From the cell containing the given text, extract its center point as (x, y) coordinate. 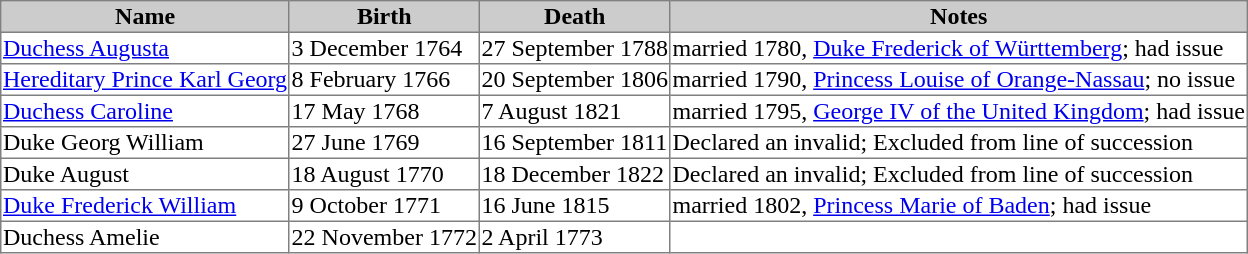
married 1795, George IV of the United Kingdom; had issue (958, 111)
Duke August (146, 174)
Birth (384, 17)
18 August 1770 (384, 174)
3 December 1764 (384, 48)
Duke Frederick William (146, 206)
27 June 1769 (384, 143)
9 October 1771 (384, 206)
Duchess Amelie (146, 237)
2 April 1773 (574, 237)
22 November 1772 (384, 237)
7 August 1821 (574, 111)
27 September 1788 (574, 48)
16 September 1811 (574, 143)
8 February 1766 (384, 80)
Death (574, 17)
Duke Georg William (146, 143)
married 1802, Princess Marie of Baden; had issue (958, 206)
married 1790, Princess Louise of Orange-Nassau; no issue (958, 80)
Hereditary Prince Karl Georg (146, 80)
17 May 1768 (384, 111)
16 June 1815 (574, 206)
Duchess Caroline (146, 111)
Notes (958, 17)
Name (146, 17)
married 1780, Duke Frederick of Württemberg; had issue (958, 48)
20 September 1806 (574, 80)
18 December 1822 (574, 174)
Duchess Augusta (146, 48)
